Extract the (x, y) coordinate from the center of the cell holding the provided text.  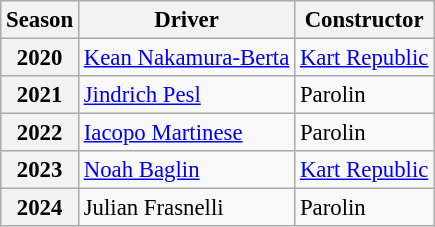
Jindrich Pesl (186, 95)
2022 (40, 133)
Kean Nakamura-Berta (186, 58)
2024 (40, 208)
2023 (40, 170)
Driver (186, 20)
Noah Baglin (186, 170)
2020 (40, 58)
2021 (40, 95)
Iacopo Martinese (186, 133)
Season (40, 20)
Constructor (364, 20)
Julian Frasnelli (186, 208)
